Pinpoint the cell where the given text exists, returning its (x, y) midpoint coordinate. 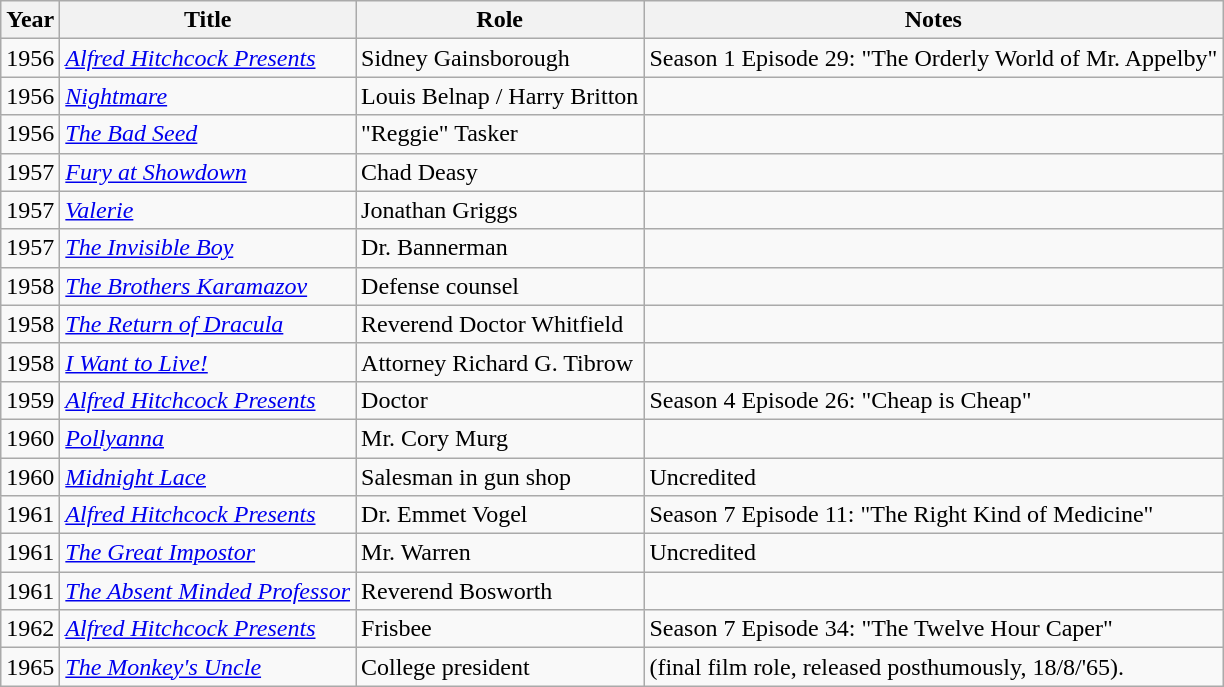
Dr. Bannerman (500, 248)
Midnight Lace (208, 477)
Attorney Richard G. Tibrow (500, 362)
(final film role, released posthumously, 18/8/'65). (934, 667)
Mr. Cory Murg (500, 438)
Notes (934, 20)
Louis Belnap / Harry Britton (500, 96)
The Brothers Karamazov (208, 286)
The Monkey's Uncle (208, 667)
1962 (30, 629)
Nightmare (208, 96)
Reverend Bosworth (500, 591)
Season 1 Episode 29: "The Orderly World of Mr. Appelby" (934, 58)
The Bad Seed (208, 134)
Mr. Warren (500, 553)
Pollyanna (208, 438)
Role (500, 20)
Season 7 Episode 11: "The Right Kind of Medicine" (934, 515)
Season 4 Episode 26: "Cheap is Cheap" (934, 400)
Jonathan Griggs (500, 210)
Dr. Emmet Vogel (500, 515)
Defense counsel (500, 286)
Fury at Showdown (208, 172)
Doctor (500, 400)
I Want to Live! (208, 362)
Salesman in gun shop (500, 477)
Reverend Doctor Whitfield (500, 324)
Title (208, 20)
1965 (30, 667)
Season 7 Episode 34: "The Twelve Hour Caper" (934, 629)
1959 (30, 400)
"Reggie" Tasker (500, 134)
Year (30, 20)
College president (500, 667)
The Return of Dracula (208, 324)
The Invisible Boy (208, 248)
Frisbee (500, 629)
Chad Deasy (500, 172)
The Great Impostor (208, 553)
Valerie (208, 210)
The Absent Minded Professor (208, 591)
Sidney Gainsborough (500, 58)
